Extract the [X, Y] coordinate from the center of the cell holding the provided text.  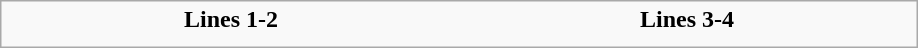
Lines 3-4 [686, 19]
Lines 1-2 [230, 19]
